For the text-containing cell, return its midpoint in (x, y) coordinate format. 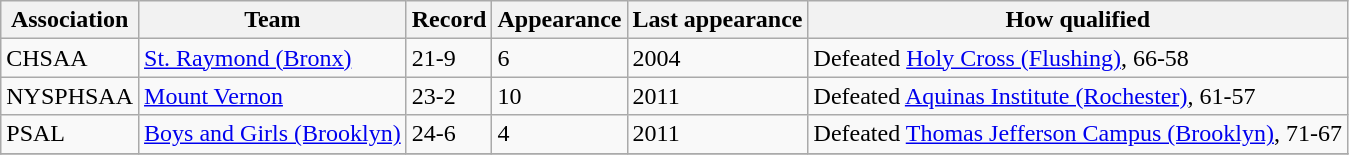
2004 (718, 58)
NYSPHSAA (70, 96)
Boys and Girls (Brooklyn) (273, 134)
Appearance (560, 20)
Team (273, 20)
CHSAA (70, 58)
St. Raymond (Bronx) (273, 58)
Defeated Thomas Jefferson Campus (Brooklyn), 71-67 (1078, 134)
Mount Vernon (273, 96)
6 (560, 58)
Record (449, 20)
PSAL (70, 134)
Last appearance (718, 20)
23-2 (449, 96)
24-6 (449, 134)
Association (70, 20)
Defeated Aquinas Institute (Rochester), 61-57 (1078, 96)
21-9 (449, 58)
Defeated Holy Cross (Flushing), 66-58 (1078, 58)
10 (560, 96)
4 (560, 134)
How qualified (1078, 20)
